Extract the [x, y] coordinate from the center of the cell holding the provided text.  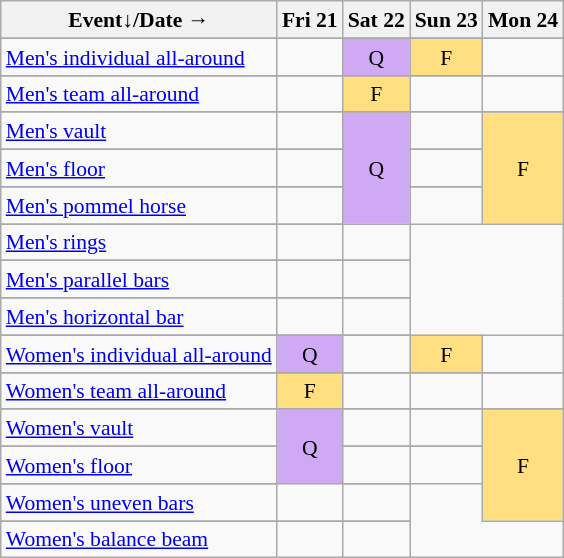
Women's team all-around [139, 390]
Women's vault [139, 428]
Men's pommel horse [139, 204]
Mon 24 [523, 20]
Women's uneven bars [139, 502]
Men's rings [139, 242]
Event↓/Date → [139, 20]
Women's floor [139, 464]
Men's parallel bars [139, 280]
Sat 22 [376, 20]
Fri 21 [310, 20]
Women's individual all-around [139, 354]
Men's vault [139, 130]
Sun 23 [446, 20]
Women's balance beam [139, 538]
Men's team all-around [139, 94]
Men's floor [139, 168]
Men's individual all-around [139, 56]
Men's horizontal bar [139, 316]
